Locate the cell with the specified text and output its [x, y] center coordinate. 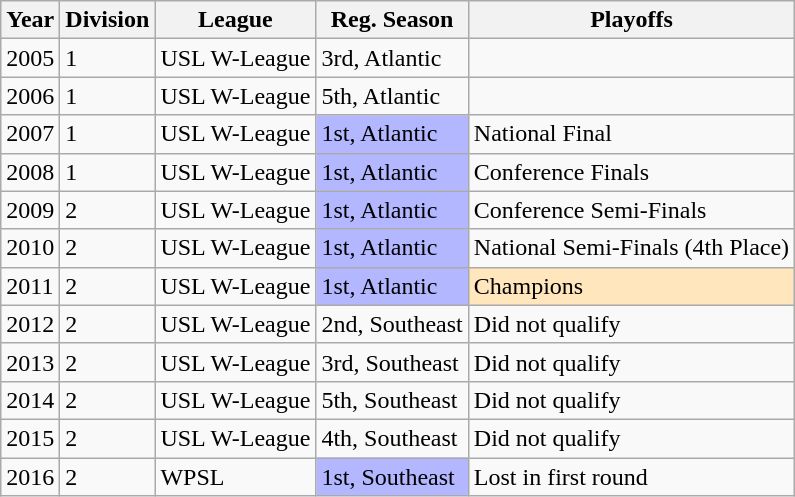
Year [30, 20]
National Final [631, 134]
2011 [30, 286]
Conference Semi-Finals [631, 210]
2015 [30, 438]
Reg. Season [392, 20]
2012 [30, 324]
3rd, Atlantic [392, 58]
Playoffs [631, 20]
Conference Finals [631, 172]
2008 [30, 172]
2006 [30, 96]
2016 [30, 477]
2007 [30, 134]
1st, Southeast [392, 477]
5th, Atlantic [392, 96]
WPSL [236, 477]
2005 [30, 58]
League [236, 20]
3rd, Southeast [392, 362]
2009 [30, 210]
5th, Southeast [392, 400]
4th, Southeast [392, 438]
Lost in first round [631, 477]
Champions [631, 286]
2010 [30, 248]
2014 [30, 400]
National Semi-Finals (4th Place) [631, 248]
2nd, Southeast [392, 324]
Division [108, 20]
2013 [30, 362]
